Return the (X, Y) coordinate for the center point of the cell that contains the specified text.  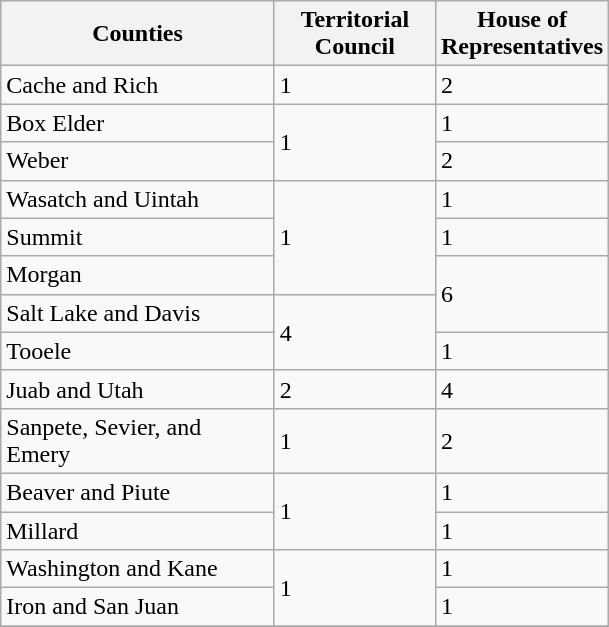
Juab and Utah (138, 389)
Weber (138, 161)
Territorial Council (354, 34)
Salt Lake and Davis (138, 313)
Box Elder (138, 123)
Beaver and Piute (138, 492)
Cache and Rich (138, 85)
House of Representatives (522, 34)
Iron and San Juan (138, 607)
6 (522, 294)
Counties (138, 34)
Tooele (138, 351)
Sanpete, Sevier, and Emery (138, 440)
Washington and Kane (138, 569)
Millard (138, 531)
Summit (138, 237)
Wasatch and Uintah (138, 199)
Morgan (138, 275)
